Return [X, Y] of the center of cell containing provided text 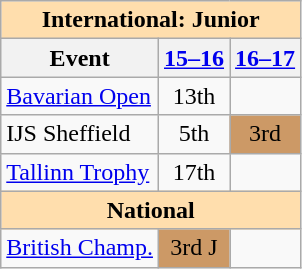
Tallinn Trophy [80, 172]
National [151, 210]
16–17 [266, 58]
Event [80, 58]
15–16 [194, 58]
Bavarian Open [80, 96]
International: Junior [151, 20]
5th [194, 134]
IJS Sheffield [80, 134]
3rd [266, 134]
13th [194, 96]
British Champ. [80, 248]
3rd J [194, 248]
17th [194, 172]
